Find where the given text appears and provide that cell's center as (X, Y) coordinate. 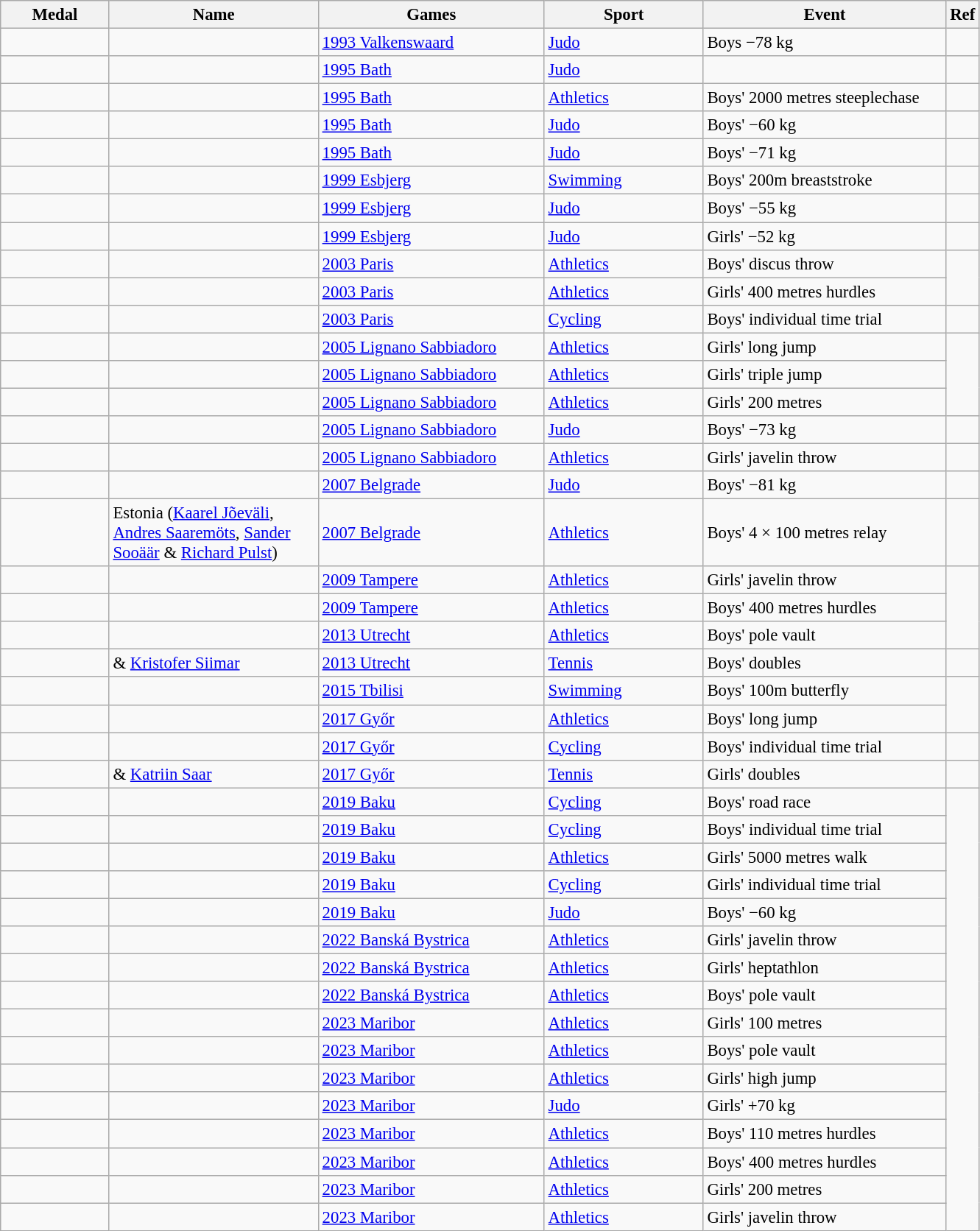
Girls' individual time trial (825, 885)
& Kristofer Siimar (214, 663)
Girls' +70 kg (825, 1107)
Boys' road race (825, 802)
Boys' long jump (825, 719)
Boys' discus throw (825, 264)
Boys' 200m breaststroke (825, 180)
Girls' 100 metres (825, 1023)
Event (825, 15)
Sport (624, 15)
Girls' doubles (825, 774)
Name (214, 15)
& Katriin Saar (214, 774)
Girls' 5000 metres walk (825, 857)
2015 Tbilisi (431, 691)
Ref (963, 15)
Girls' heptathlon (825, 968)
Medal (54, 15)
Girls' triple jump (825, 375)
Girls' long jump (825, 347)
Games (431, 15)
Boys' −71 kg (825, 153)
Boys' 2000 metres steeplechase (825, 98)
Boys' −55 kg (825, 208)
Boys' −81 kg (825, 485)
Boys' −73 kg (825, 430)
Boys' 4 × 100 metres relay (825, 533)
Boys −78 kg (825, 43)
Girls' −52 kg (825, 236)
Boys' 100m butterfly (825, 691)
Boys' doubles (825, 663)
Girls' 400 metres hurdles (825, 292)
Girls' high jump (825, 1079)
Estonia (Kaarel Jõeväli, Andres Saaremöts, Sander Sooäär & Richard Pulst) (214, 533)
Boys' 110 metres hurdles (825, 1134)
1993 Valkenswaard (431, 43)
